Detect which cell encompasses the target text, then output its [x, y] center coordinate. 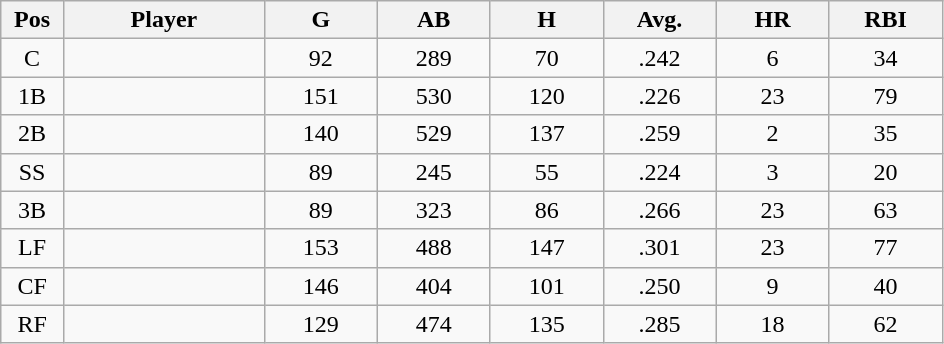
140 [320, 134]
Pos [32, 20]
20 [886, 172]
2 [772, 134]
.266 [660, 210]
147 [546, 248]
Avg. [660, 20]
530 [434, 96]
62 [886, 324]
SS [32, 172]
H [546, 20]
135 [546, 324]
.259 [660, 134]
86 [546, 210]
40 [886, 286]
129 [320, 324]
.242 [660, 58]
18 [772, 324]
35 [886, 134]
474 [434, 324]
70 [546, 58]
G [320, 20]
34 [886, 58]
146 [320, 286]
AB [434, 20]
245 [434, 172]
LF [32, 248]
101 [546, 286]
CF [32, 286]
RF [32, 324]
.285 [660, 324]
488 [434, 248]
2B [32, 134]
.301 [660, 248]
92 [320, 58]
55 [546, 172]
289 [434, 58]
C [32, 58]
323 [434, 210]
HR [772, 20]
1B [32, 96]
404 [434, 286]
9 [772, 286]
151 [320, 96]
63 [886, 210]
6 [772, 58]
Player [164, 20]
137 [546, 134]
.250 [660, 286]
79 [886, 96]
3B [32, 210]
3 [772, 172]
RBI [886, 20]
.226 [660, 96]
77 [886, 248]
.224 [660, 172]
153 [320, 248]
529 [434, 134]
120 [546, 96]
